Capture the cell that displays the provided text and extract its (X, Y) central coordinate. 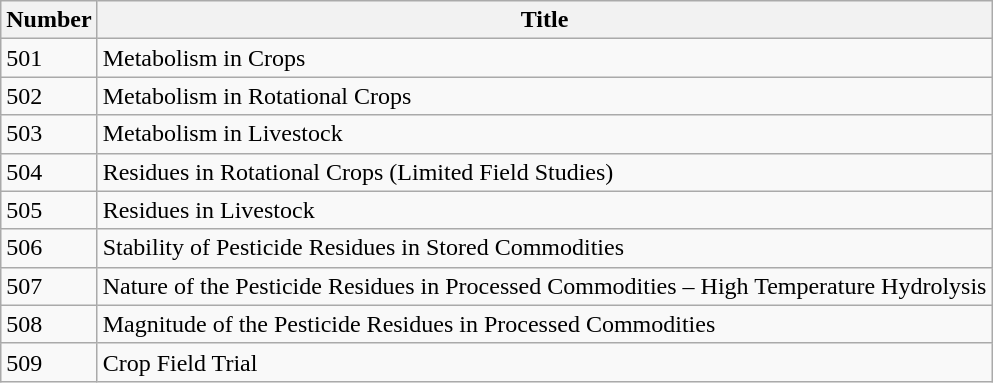
Metabolism in Crops (544, 58)
501 (49, 58)
507 (49, 286)
Metabolism in Livestock (544, 134)
504 (49, 172)
Residues in Livestock (544, 210)
Magnitude of the Pesticide Residues in Processed Commodities (544, 324)
Residues in Rotational Crops (Limited Field Studies) (544, 172)
506 (49, 248)
Metabolism in Rotational Crops (544, 96)
Stability of Pesticide Residues in Stored Commodities (544, 248)
508 (49, 324)
509 (49, 362)
503 (49, 134)
505 (49, 210)
Number (49, 20)
Nature of the Pesticide Residues in Processed Commodities – High Temperature Hydrolysis (544, 286)
502 (49, 96)
Title (544, 20)
Crop Field Trial (544, 362)
